Output the (x, y) coordinate of the center of the cell containing the given text.  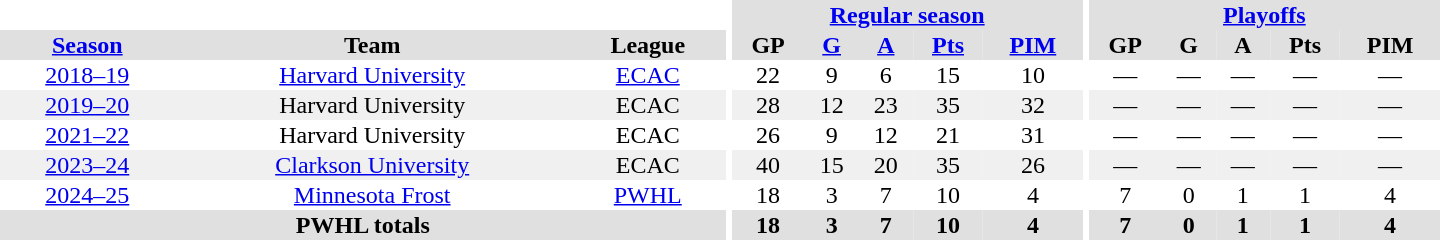
6 (886, 75)
League (648, 45)
Playoffs (1264, 15)
PWHL totals (363, 225)
Clarkson University (372, 165)
20 (886, 165)
2023–24 (88, 165)
Team (372, 45)
22 (768, 75)
32 (1033, 105)
Regular season (908, 15)
28 (768, 105)
Minnesota Frost (372, 195)
40 (768, 165)
31 (1033, 135)
2018–19 (88, 75)
Season (88, 45)
2024–25 (88, 195)
21 (948, 135)
PWHL (648, 195)
23 (886, 105)
2021–22 (88, 135)
2019–20 (88, 105)
